Detect which cell encompasses the target text, then output its (x, y) center coordinate. 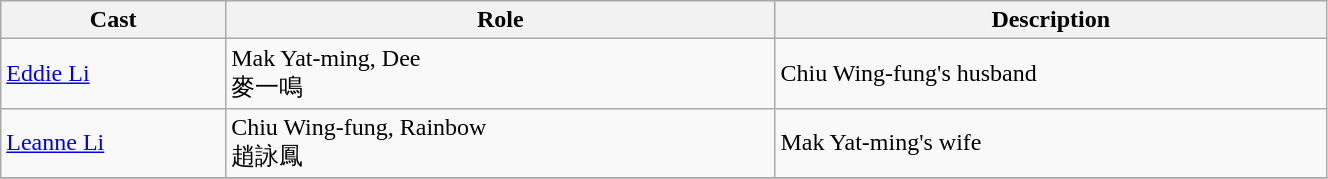
Mak Yat-ming's wife (1050, 143)
Role (500, 20)
Eddie Li (114, 74)
Cast (114, 20)
Chiu Wing-fung's husband (1050, 74)
Chiu Wing-fung, Rainbow趙詠鳳 (500, 143)
Mak Yat-ming, Dee麥一鳴 (500, 74)
Leanne Li (114, 143)
Description (1050, 20)
